Scan for the cell matching the given text and deliver its [X, Y] coordinate at center. 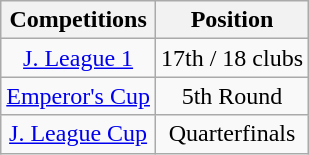
17th / 18 clubs [232, 58]
J. League 1 [78, 58]
Competitions [78, 20]
5th Round [232, 96]
J. League Cup [78, 134]
Quarterfinals [232, 134]
Position [232, 20]
Emperor's Cup [78, 96]
